Provide the [X, Y] coordinate of the cell's center where the given text is located.  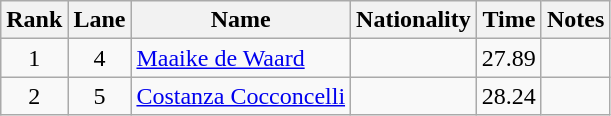
Lane [100, 20]
1 [34, 58]
27.89 [508, 58]
28.24 [508, 96]
4 [100, 58]
5 [100, 96]
Notes [575, 20]
Name [241, 20]
Rank [34, 20]
Costanza Cocconcelli [241, 96]
2 [34, 96]
Time [508, 20]
Maaike de Waard [241, 58]
Nationality [414, 20]
